Identify which cell holds the provided text, then report its (X, Y) central coordinate. 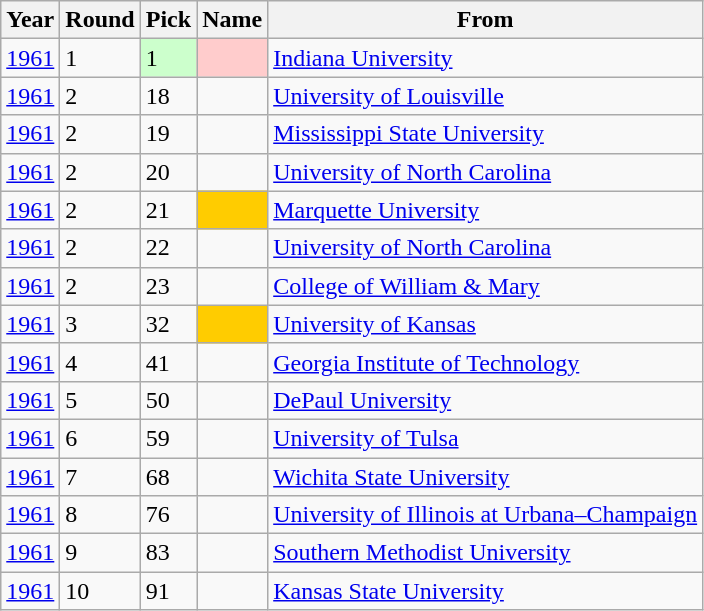
83 (168, 553)
76 (168, 515)
University of Kansas (486, 324)
59 (168, 438)
23 (168, 286)
Round (100, 20)
Kansas State University (486, 591)
20 (168, 172)
7 (100, 477)
Georgia Institute of Technology (486, 362)
Southern Methodist University (486, 553)
Marquette University (486, 210)
5 (100, 400)
Name (232, 20)
4 (100, 362)
University of Tulsa (486, 438)
18 (168, 96)
Wichita State University (486, 477)
College of William & Mary (486, 286)
41 (168, 362)
50 (168, 400)
8 (100, 515)
6 (100, 438)
University of Illinois at Urbana–Champaign (486, 515)
10 (100, 591)
9 (100, 553)
DePaul University (486, 400)
University of Louisville (486, 96)
21 (168, 210)
19 (168, 134)
From (486, 20)
Indiana University (486, 58)
3 (100, 324)
91 (168, 591)
68 (168, 477)
Pick (168, 20)
Year (30, 20)
22 (168, 248)
32 (168, 324)
Mississippi State University (486, 134)
